Search for the cell housing the specified text and yield its [X, Y] center coordinate. 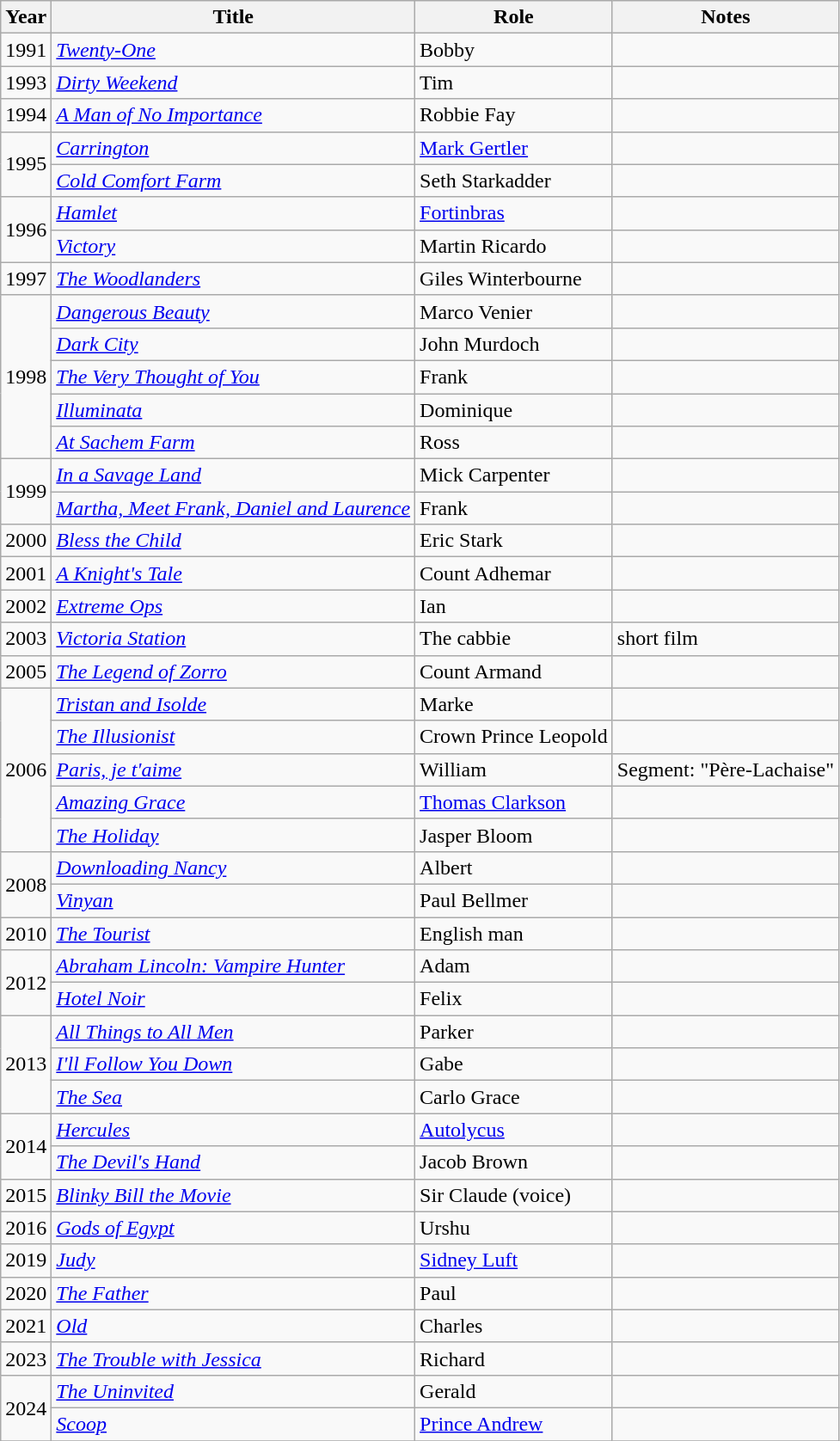
Sidney Luft [514, 1260]
Thomas Clarkson [514, 802]
Mark Gertler [514, 148]
Amazing Grace [234, 802]
Judy [234, 1260]
1997 [26, 279]
Gerald [514, 1391]
2014 [26, 1146]
2001 [26, 573]
Vinyan [234, 900]
Eric Stark [514, 541]
Martha, Meet Frank, Daniel and Laurence [234, 508]
Mick Carpenter [514, 475]
All Things to All Men [234, 1032]
Paul [514, 1293]
Robbie Fay [514, 115]
2019 [26, 1260]
The cabbie [514, 639]
2024 [26, 1407]
Dominique [514, 410]
2000 [26, 541]
Ian [514, 606]
Cold Comfort Farm [234, 181]
Victoria Station [234, 639]
Role [514, 17]
2008 [26, 884]
Giles Winterbourne [514, 279]
1999 [26, 492]
Hercules [234, 1130]
2012 [26, 983]
The Uninvited [234, 1391]
Blinky Bill the Movie [234, 1195]
Albert [514, 868]
The Devil's Hand [234, 1162]
Carlo Grace [514, 1097]
Charles [514, 1326]
2020 [26, 1293]
Gabe [514, 1064]
1993 [26, 83]
Notes [726, 17]
Martin Ricardo [514, 246]
2016 [26, 1228]
2005 [26, 671]
Hotel Noir [234, 999]
2021 [26, 1326]
Paris, je t'aime [234, 770]
Fortinbras [514, 213]
Autolycus [514, 1130]
Carrington [234, 148]
Crown Prince Leopold [514, 737]
Sir Claude (voice) [514, 1195]
A Knight's Tale [234, 573]
Scoop [234, 1424]
A Man of No Importance [234, 115]
Illuminata [234, 410]
Bless the Child [234, 541]
1991 [26, 50]
1995 [26, 164]
1994 [26, 115]
Prince Andrew [514, 1424]
Richard [514, 1358]
Dirty Weekend [234, 83]
Twenty-One [234, 50]
Old [234, 1326]
I'll Follow You Down [234, 1064]
In a Savage Land [234, 475]
Paul Bellmer [514, 900]
The Tourist [234, 933]
Tim [514, 83]
The Trouble with Jessica [234, 1358]
2023 [26, 1358]
Felix [514, 999]
The Woodlanders [234, 279]
Count Armand [514, 671]
The Holiday [234, 835]
Dangerous Beauty [234, 311]
Marke [514, 704]
Jasper Bloom [514, 835]
Gods of Egypt [234, 1228]
2006 [26, 770]
Ross [514, 443]
Seth Starkadder [514, 181]
Jacob Brown [514, 1162]
English man [514, 933]
Abraham Lincoln: Vampire Hunter [234, 966]
Title [234, 17]
At Sachem Farm [234, 443]
Extreme Ops [234, 606]
1996 [26, 230]
Adam [514, 966]
The Sea [234, 1097]
Bobby [514, 50]
Downloading Nancy [234, 868]
Segment: "Père-Lachaise" [726, 770]
John Murdoch [514, 344]
2003 [26, 639]
Victory [234, 246]
The Very Thought of You [234, 377]
Count Adhemar [514, 573]
William [514, 770]
Parker [514, 1032]
The Illusionist [234, 737]
2010 [26, 933]
2015 [26, 1195]
short film [726, 639]
2002 [26, 606]
Hamlet [234, 213]
The Father [234, 1293]
Marco Venier [514, 311]
Dark City [234, 344]
2013 [26, 1064]
Tristan and Isolde [234, 704]
Urshu [514, 1228]
Year [26, 17]
The Legend of Zorro [234, 671]
1998 [26, 377]
